Locate the cell with the specified text and output its [x, y] center coordinate. 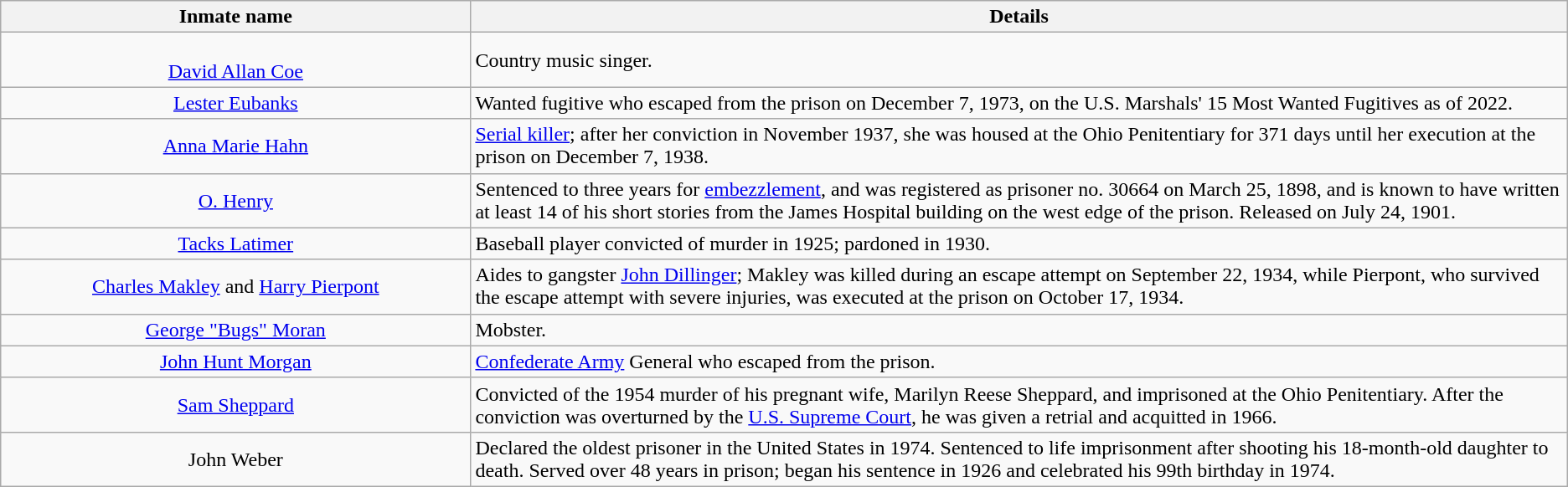
Details [1019, 17]
O. Henry [236, 201]
George "Bugs" Moran [236, 330]
John Weber [236, 459]
John Hunt Morgan [236, 361]
Country music singer. [1019, 60]
Lester Eubanks [236, 103]
Tacks Latimer [236, 243]
Inmate name [236, 17]
Charles Makley and Harry Pierpont [236, 286]
David Allan Coe [236, 60]
Baseball player convicted of murder in 1925; pardoned in 1930. [1019, 243]
Confederate Army General who escaped from the prison. [1019, 361]
Wanted fugitive who escaped from the prison on December 7, 1973, on the U.S. Marshals' 15 Most Wanted Fugitives as of 2022. [1019, 103]
Sam Sheppard [236, 405]
Mobster. [1019, 330]
Anna Marie Hahn [236, 146]
